For the text-containing cell, return its midpoint in (X, Y) coordinate format. 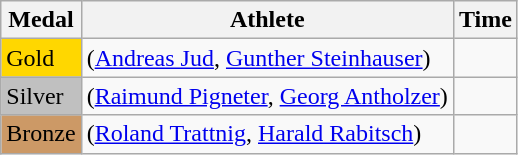
(Raimund Pigneter, Georg Antholzer) (267, 96)
Gold (41, 58)
(Roland Trattnig, Harald Rabitsch) (267, 134)
Athlete (267, 20)
Medal (41, 20)
Time (485, 20)
Bronze (41, 134)
(Andreas Jud, Gunther Steinhauser) (267, 58)
Silver (41, 96)
